Identify which cell holds the provided text, then report its (x, y) central coordinate. 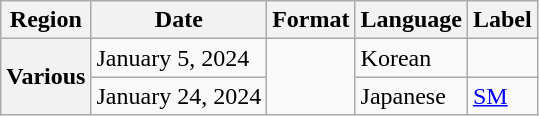
Region (46, 20)
January 24, 2024 (179, 96)
Japanese (411, 96)
Various (46, 77)
Label (502, 20)
Format (311, 20)
Date (179, 20)
SM (502, 96)
Korean (411, 58)
January 5, 2024 (179, 58)
Language (411, 20)
